Extract the (X, Y) coordinate from the center of the cell holding the provided text.  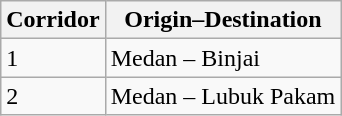
Corridor (53, 20)
2 (53, 96)
1 (53, 58)
Medan – Binjai (223, 58)
Origin–Destination (223, 20)
Medan – Lubuk Pakam (223, 96)
